Provide the [X, Y] coordinate of the cell's center where the given text is located.  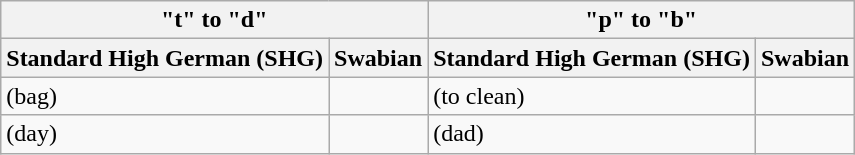
(bag) [165, 96]
(day) [165, 134]
"t" to "d" [214, 20]
(dad) [592, 134]
"p" to "b" [642, 20]
(to clean) [592, 96]
